Provide the (x, y) coordinate of the cell's center where the given text is located.  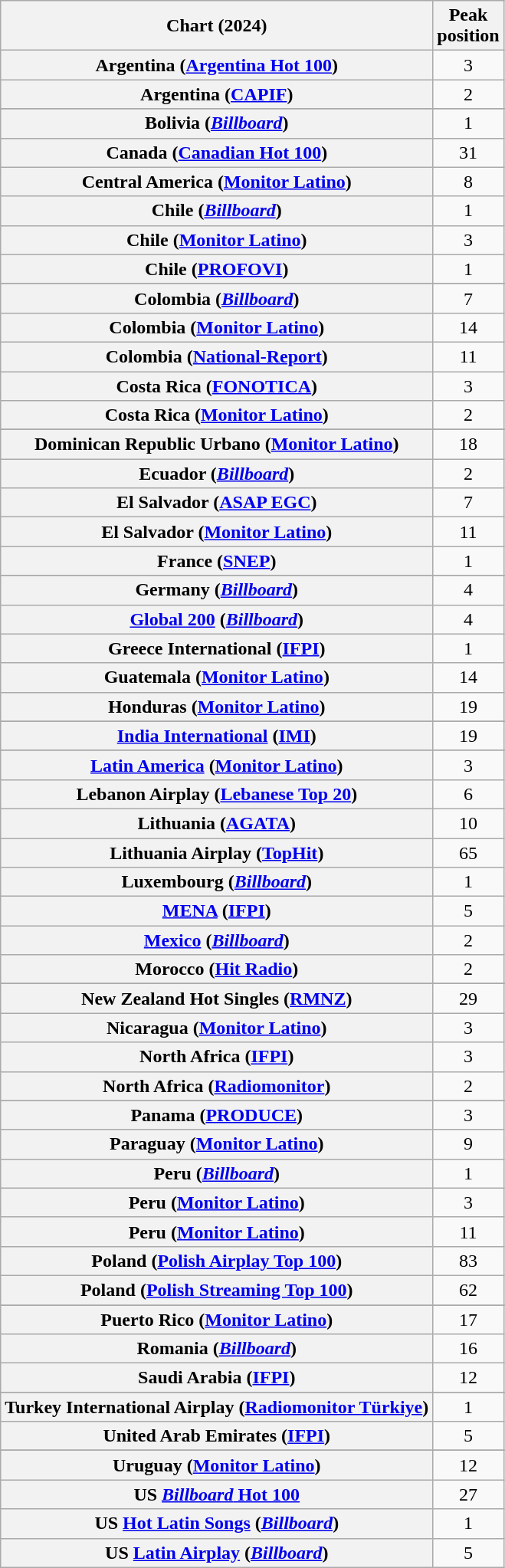
Peakposition (468, 26)
18 (468, 444)
US Latin Airplay (Billboard) (217, 1553)
Guatemala (Monitor Latino) (217, 677)
Chile (PROFOVI) (217, 269)
Mexico (Billboard) (217, 940)
8 (468, 182)
17 (468, 1319)
Honduras (Monitor Latino) (217, 707)
North Africa (IFPI) (217, 1057)
Lebanon Airplay (Lebanese Top 20) (217, 794)
Lithuania Airplay (TopHit) (217, 853)
Germany (Billboard) (217, 590)
65 (468, 853)
Saudi Arabia (IFPI) (217, 1378)
Puerto Rico (Monitor Latino) (217, 1319)
Colombia (Billboard) (217, 298)
Colombia (Monitor Latino) (217, 327)
Colombia (National-Report) (217, 356)
16 (468, 1349)
US Billboard Hot 100 (217, 1494)
83 (468, 1261)
Central America (Monitor Latino) (217, 182)
Paraguay (Monitor Latino) (217, 1144)
US Hot Latin Songs (Billboard) (217, 1524)
Ecuador (Billboard) (217, 474)
New Zealand Hot Singles (RMNZ) (217, 999)
29 (468, 999)
Greece International (IFPI) (217, 648)
India International (IMI) (217, 736)
Poland (Polish Airplay Top 100) (217, 1261)
62 (468, 1290)
Lithuania (AGATA) (217, 823)
MENA (IFPI) (217, 911)
Dominican Republic Urbano (Monitor Latino) (217, 444)
Peru (Billboard) (217, 1173)
Chart (2024) (217, 26)
Morocco (Hit Radio) (217, 969)
Turkey International Airplay (Radiomonitor Türkiye) (217, 1407)
Romania (Billboard) (217, 1349)
31 (468, 153)
6 (468, 794)
Chile (Billboard) (217, 211)
Global 200 (Billboard) (217, 619)
Luxembourg (Billboard) (217, 882)
27 (468, 1494)
Bolivia (Billboard) (217, 123)
El Salvador (Monitor Latino) (217, 532)
Costa Rica (Monitor Latino) (217, 415)
El Salvador (ASAP EGC) (217, 503)
Panama (PRODUCE) (217, 1115)
Argentina (Argentina Hot 100) (217, 65)
Poland (Polish Streaming Top 100) (217, 1290)
Argentina (CAPIF) (217, 94)
Latin America (Monitor Latino) (217, 765)
United Arab Emirates (IFPI) (217, 1436)
Uruguay (Monitor Latino) (217, 1465)
North Africa (Radiomonitor) (217, 1086)
Nicaragua (Monitor Latino) (217, 1028)
Canada (Canadian Hot 100) (217, 153)
Chile (Monitor Latino) (217, 240)
10 (468, 823)
France (SNEP) (217, 561)
Costa Rica (FONOTICA) (217, 385)
9 (468, 1144)
